Detect which cell encompasses the target text, then output its (X, Y) center coordinate. 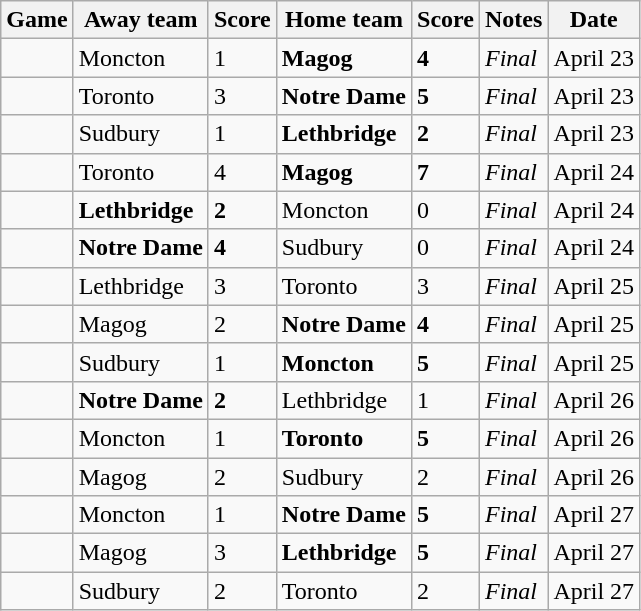
7 (446, 172)
Notes (513, 20)
Date (594, 20)
Away team (140, 20)
Game (37, 20)
Home team (344, 20)
